Capture the cell that displays the provided text and extract its [x, y] central coordinate. 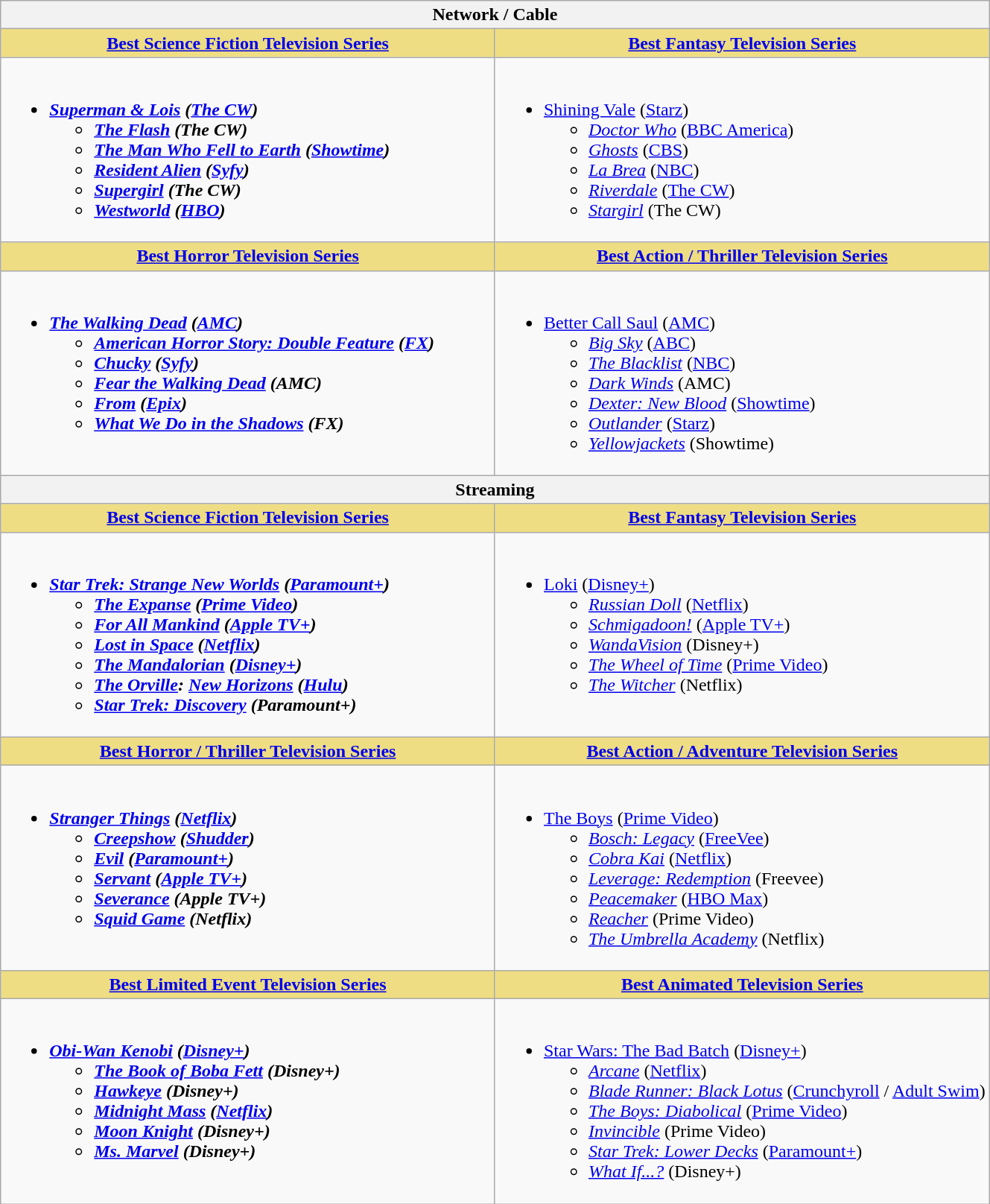
Streaming [495, 489]
Loki (Disney+)Russian Doll (Netflix)Schmigadoon! (Apple TV+)WandaVision (Disney+)The Wheel of Time (Prime Video)The Witcher (Netflix) [742, 635]
Better Call Saul (AMC)Big Sky (ABC)The Blacklist (NBC)Dark Winds (AMC)Dexter: New Blood (Showtime)Outlander (Starz)Yellowjackets (Showtime) [742, 373]
The Walking Dead (AMC)American Horror Story: Double Feature (FX)Chucky (Syfy)Fear the Walking Dead (AMC)From (Epix)What We Do in the Shadows (FX) [248, 373]
Best Horror / Thriller Television Series [248, 751]
Superman & Lois (The CW)The Flash (The CW)The Man Who Fell to Earth (Showtime)Resident Alien (Syfy)Supergirl (The CW)Westworld (HBO) [248, 150]
Best Limited Event Television Series [248, 984]
Network / Cable [495, 15]
Best Action / Thriller Television Series [742, 256]
Shining Vale (Starz)Doctor Who (BBC America)Ghosts (CBS)La Brea (NBC)Riverdale (The CW)Stargirl (The CW) [742, 150]
Best Horror Television Series [248, 256]
Best Action / Adventure Television Series [742, 751]
Stranger Things (Netflix)Creepshow (Shudder)Evil (Paramount+)Servant (Apple TV+)Severance (Apple TV+)Squid Game (Netflix) [248, 867]
Best Animated Television Series [742, 984]
Obi-Wan Kenobi (Disney+)The Book of Boba Fett (Disney+)Hawkeye (Disney+)Midnight Mass (Netflix)Moon Knight (Disney+)Ms. Marvel (Disney+) [248, 1101]
